Return the (x, y) coordinate for the center point of the cell that contains the specified text.  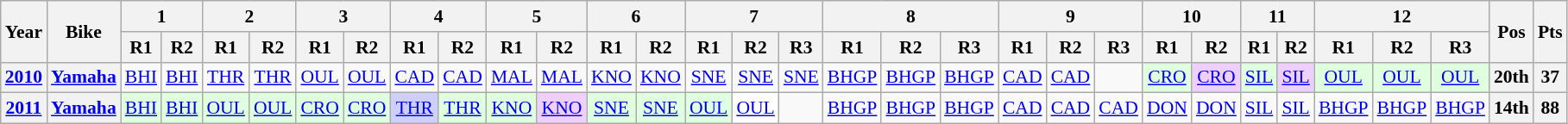
3 (343, 16)
2010 (24, 77)
8 (911, 16)
2 (249, 16)
1 (162, 16)
2011 (24, 108)
4 (438, 16)
Year (24, 31)
Pts (1550, 31)
20th (1512, 77)
10 (1192, 16)
12 (1401, 16)
5 (537, 16)
88 (1550, 108)
14th (1512, 108)
Bike (84, 31)
6 (636, 16)
7 (754, 16)
Pos (1512, 31)
9 (1070, 16)
37 (1550, 77)
11 (1277, 16)
